Scan for the cell matching the given text and deliver its (x, y) coordinate at center. 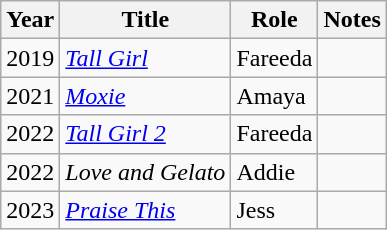
Tall Girl 2 (146, 134)
2019 (30, 58)
2021 (30, 96)
Tall Girl (146, 58)
2023 (30, 210)
Jess (274, 210)
Moxie (146, 96)
Amaya (274, 96)
Praise This (146, 210)
Year (30, 20)
Love and Gelato (146, 172)
Role (274, 20)
Notes (352, 20)
Title (146, 20)
Addie (274, 172)
